Detect which cell encompasses the target text, then output its [X, Y] center coordinate. 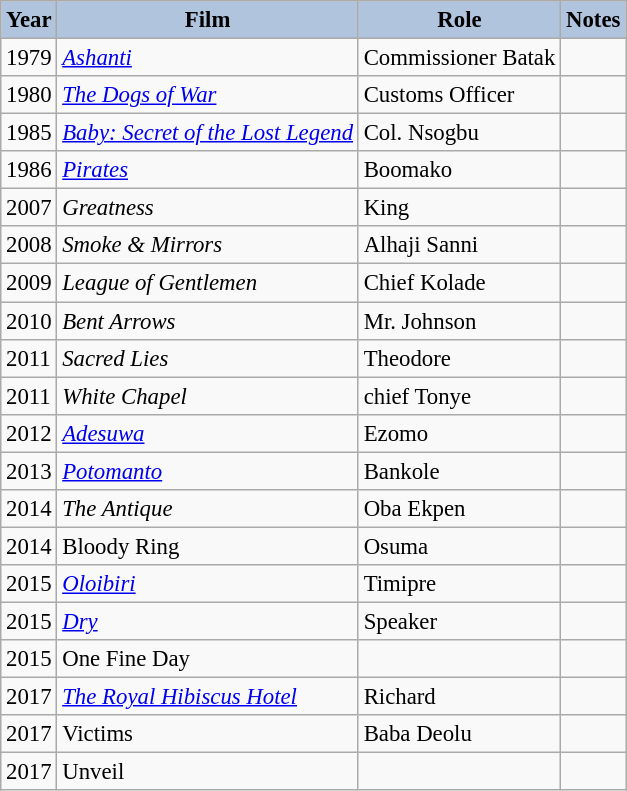
Oba Ekpen [459, 509]
Pirates [208, 170]
Theodore [459, 358]
White Chapel [208, 396]
1979 [29, 58]
One Fine Day [208, 659]
Baby: Secret of the Lost Legend [208, 133]
1986 [29, 170]
The Antique [208, 509]
Commissioner Batak [459, 58]
Greatness [208, 208]
Notes [594, 20]
1985 [29, 133]
Potomanto [208, 471]
Chief Kolade [459, 283]
Speaker [459, 621]
2012 [29, 433]
Bent Arrows [208, 321]
Bloody Ring [208, 546]
Oloibiri [208, 584]
2009 [29, 283]
Osuma [459, 546]
King [459, 208]
2008 [29, 245]
The Royal Hibiscus Hotel [208, 697]
Bankole [459, 471]
2007 [29, 208]
Timipre [459, 584]
League of Gentlemen [208, 283]
Ashanti [208, 58]
Boomako [459, 170]
Adesuwa [208, 433]
Sacred Lies [208, 358]
Col. Nsogbu [459, 133]
Unveil [208, 772]
Year [29, 20]
2013 [29, 471]
chief Tonye [459, 396]
Richard [459, 697]
Film [208, 20]
Dry [208, 621]
Baba Deolu [459, 734]
Customs Officer [459, 95]
Alhaji Sanni [459, 245]
Mr. Johnson [459, 321]
Ezomo [459, 433]
2010 [29, 321]
Role [459, 20]
Smoke & Mirrors [208, 245]
1980 [29, 95]
The Dogs of War [208, 95]
Victims [208, 734]
